Search for the cell housing the specified text and yield its [X, Y] center coordinate. 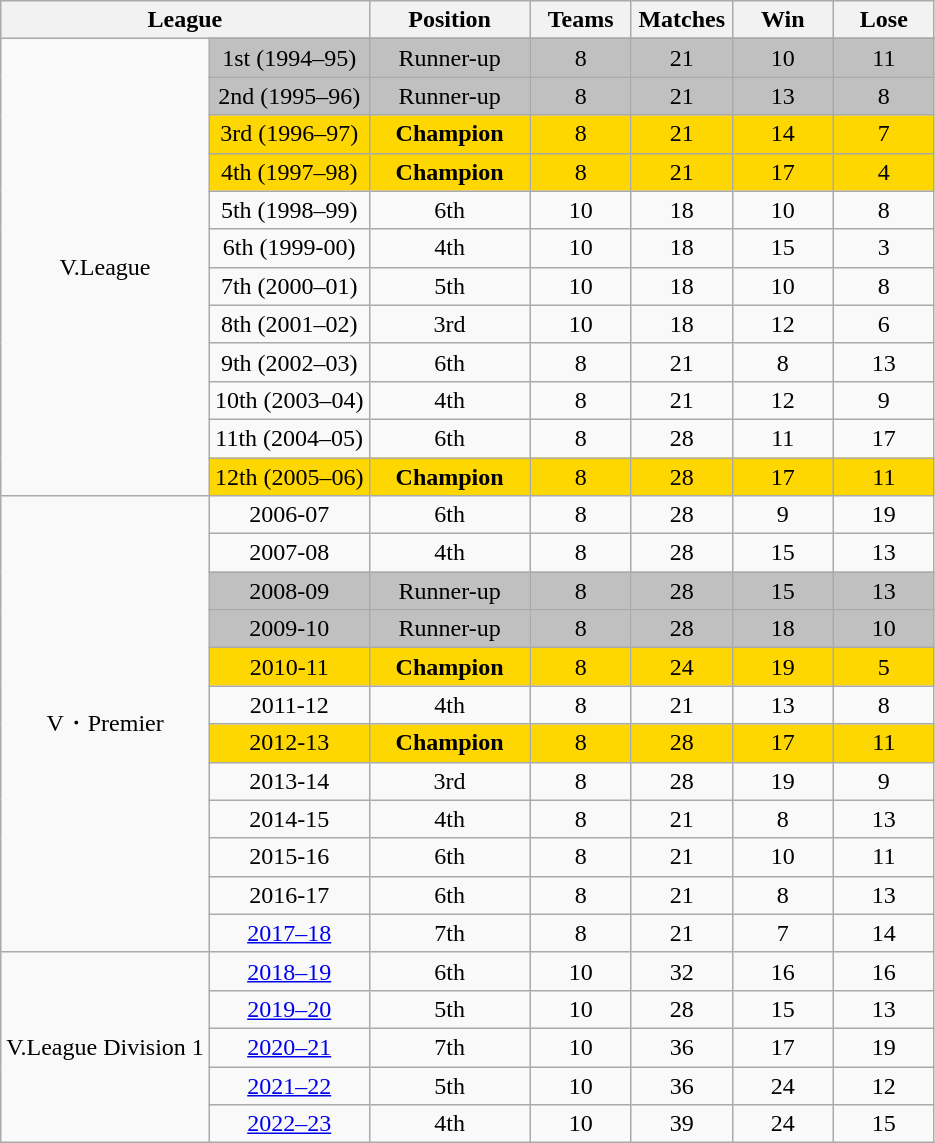
2012-13 [289, 743]
2022–23 [289, 1124]
7th (2000–01) [289, 286]
Position [450, 20]
5 [884, 667]
12th (2005–06) [289, 477]
39 [682, 1124]
2018–19 [289, 971]
Teams [580, 20]
4th (1997–98) [289, 172]
2006-07 [289, 515]
6 [884, 324]
V・Premier [106, 724]
2014-15 [289, 819]
2019–20 [289, 1009]
2010-11 [289, 667]
2021–22 [289, 1085]
11th (2004–05) [289, 438]
Win [782, 20]
3 [884, 248]
2017–18 [289, 933]
League [185, 20]
4 [884, 172]
V.League [106, 268]
2007-08 [289, 553]
3rd (1996–97) [289, 134]
2020–21 [289, 1047]
Lose [884, 20]
V.League Division 1 [106, 1047]
2015-16 [289, 857]
2016-17 [289, 895]
2nd (1995–96) [289, 96]
2011-12 [289, 705]
Matches [682, 20]
6th (1999-00) [289, 248]
2009-10 [289, 629]
2013-14 [289, 781]
8th (2001–02) [289, 324]
9th (2002–03) [289, 362]
32 [682, 971]
5th (1998–99) [289, 210]
1st (1994–95) [289, 58]
10th (2003–04) [289, 400]
2008-09 [289, 591]
